Extract the (X, Y) coordinate from the center of the cell holding the provided text.  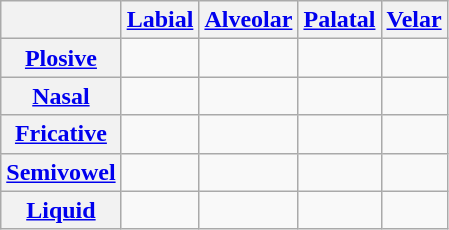
Palatal (340, 20)
Alveolar (248, 20)
Semivowel (61, 172)
Plosive (61, 58)
Fricative (61, 134)
Liquid (61, 210)
Velar (414, 20)
Labial (160, 20)
Nasal (61, 96)
